Return the [X, Y] coordinate for the center point of the cell that contains the specified text.  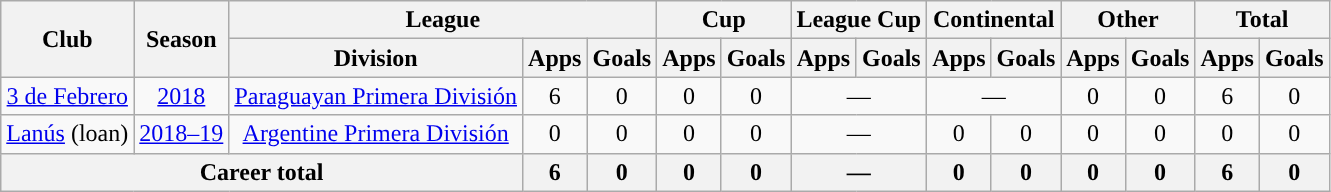
Total [1262, 20]
Paraguayan Primera División [376, 96]
Continental [994, 20]
2018 [182, 96]
Other [1128, 20]
Career total [262, 172]
3 de Febrero [68, 96]
League Cup [859, 20]
Club [68, 39]
League [443, 20]
Season [182, 39]
2018–19 [182, 134]
Cup [724, 20]
Argentine Primera División [376, 134]
Division [376, 58]
Lanús (loan) [68, 134]
